Determine the (X, Y) coordinate at the center of the cell enclosing the given text.  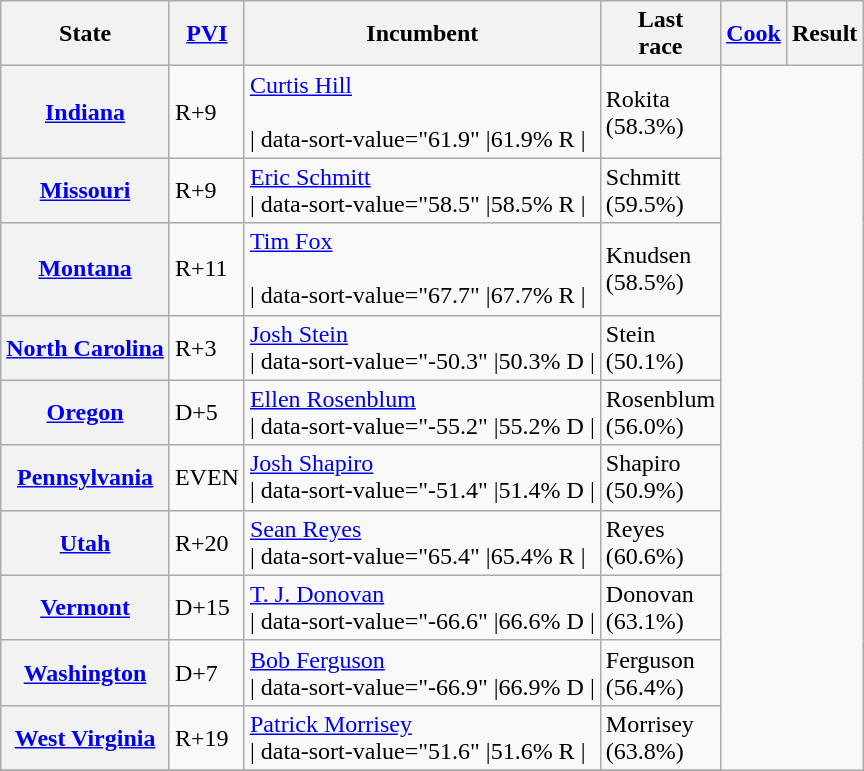
Pennsylvania (86, 478)
Rosenblum(56.0%) (660, 412)
Vermont (86, 608)
R+19 (206, 738)
Josh Shapiro| data-sort-value="-51.4" |51.4% D | (422, 478)
R+3 (206, 348)
Eric Schmitt| data-sort-value="58.5" |58.5% R | (422, 190)
Tim Fox| data-sort-value="67.7" |67.7% R | (422, 269)
Result (824, 34)
Donovan(63.1%) (660, 608)
Schmitt(59.5%) (660, 190)
T. J. Donovan| data-sort-value="-66.6" |66.6% D | (422, 608)
Cook (754, 34)
PVI (206, 34)
Indiana (86, 112)
Missouri (86, 190)
Knudsen(58.5%) (660, 269)
Utah (86, 542)
Ellen Rosenblum| data-sort-value="-55.2" |55.2% D | (422, 412)
Incumbent (422, 34)
D+5 (206, 412)
Morrisey(63.8%) (660, 738)
EVEN (206, 478)
D+7 (206, 672)
D+15 (206, 608)
Bob Ferguson| data-sort-value="-66.9" |66.9% D | (422, 672)
North Carolina (86, 348)
Ferguson(56.4%) (660, 672)
Sean Reyes| data-sort-value="65.4" |65.4% R | (422, 542)
Lastrace (660, 34)
Stein(50.1%) (660, 348)
Curtis Hill| data-sort-value="61.9" |61.9% R | (422, 112)
Oregon (86, 412)
Washington (86, 672)
Rokita(58.3%) (660, 112)
Reyes(60.6%) (660, 542)
R+20 (206, 542)
R+11 (206, 269)
Montana (86, 269)
West Virginia (86, 738)
State (86, 34)
Patrick Morrisey| data-sort-value="51.6" |51.6% R | (422, 738)
Josh Stein| data-sort-value="-50.3" |50.3% D | (422, 348)
Shapiro(50.9%) (660, 478)
